Pinpoint the cell where the given text exists, returning its [X, Y] midpoint coordinate. 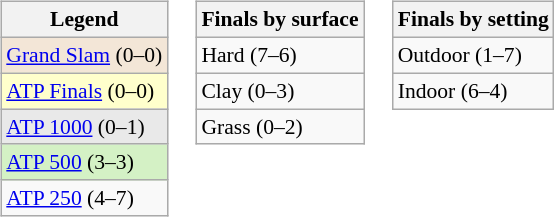
Clay (0–3) [280, 91]
Indoor (6–4) [474, 91]
ATP 500 (3–3) [84, 162]
Grass (0–2) [280, 127]
Finals by setting [474, 20]
Hard (7–6) [280, 55]
Legend [84, 20]
Finals by surface [280, 20]
ATP Finals (0–0) [84, 91]
ATP 250 (4–7) [84, 198]
ATP 1000 (0–1) [84, 127]
Outdoor (1–7) [474, 55]
Grand Slam (0–0) [84, 55]
